Locate the cell with the specified text and output its (x, y) center coordinate. 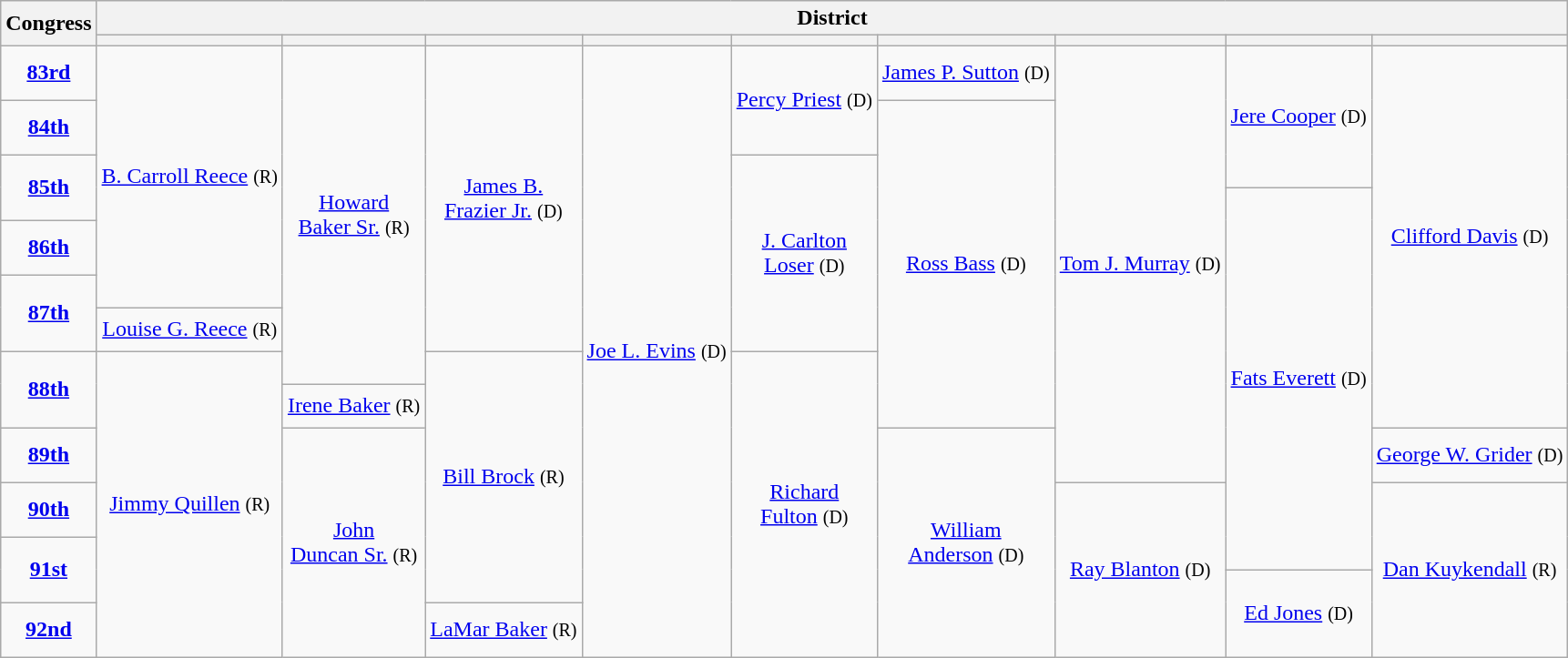
J. CarltonLoser (D) (804, 253)
Irene Baker (R) (353, 406)
B. Carroll Reece (R) (189, 177)
Ross Bass (D) (965, 264)
Dan Kuykendall (R) (1470, 570)
LaMar Baker (R) (504, 630)
83rd (49, 73)
90th (49, 510)
RichardFulton (D) (804, 504)
JohnDuncan Sr. (R) (353, 542)
Fats Everett (D) (1298, 379)
Ray Blanton (D) (1140, 570)
86th (49, 248)
Percy Priest (D) (804, 100)
HowardBaker Sr. (R) (353, 215)
Congress (49, 24)
WilliamAnderson (D) (965, 542)
Bill Brock (R) (504, 477)
Jimmy Quillen (R) (189, 504)
91st (49, 570)
87th (49, 313)
James B.Frazier Jr. (D) (504, 198)
Joe L. Evins (D) (657, 351)
85th (49, 187)
Louise G. Reece (R) (189, 329)
84th (49, 127)
Ed Jones (D) (1298, 613)
88th (49, 390)
George W. Grider (D) (1470, 455)
Jere Cooper (D) (1298, 116)
92nd (49, 630)
Tom J. Murray (D) (1140, 264)
89th (49, 455)
District (832, 18)
James P. Sutton (D) (965, 73)
Clifford Davis (D) (1470, 237)
